Search for the cell housing the specified text and yield its (x, y) center coordinate. 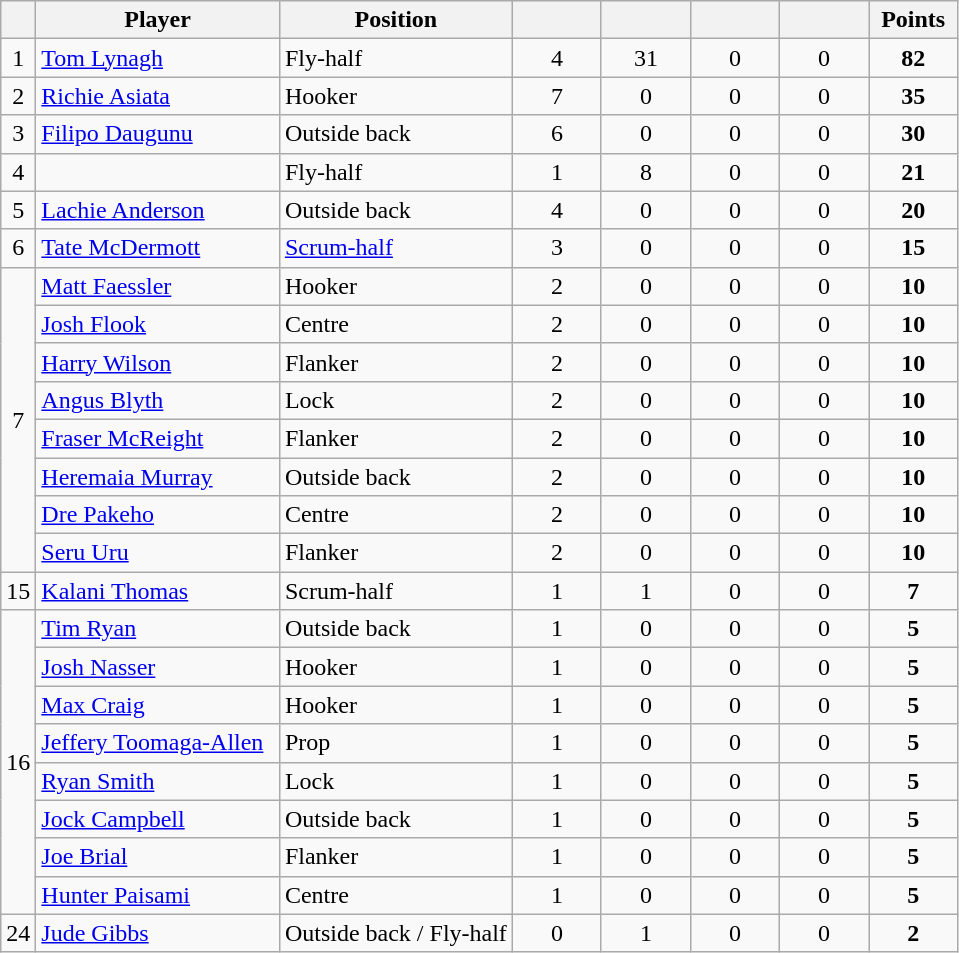
Dre Pakeho (158, 515)
Josh Flook (158, 324)
Player (158, 20)
21 (914, 172)
Angus Blyth (158, 400)
8 (646, 172)
Outside back / Fly-half (396, 933)
Seru Uru (158, 553)
Heremaia Murray (158, 477)
Josh Nasser (158, 667)
Ryan Smith (158, 781)
31 (646, 58)
Tate McDermott (158, 248)
Jock Campbell (158, 819)
Richie Asiata (158, 96)
Lachie Anderson (158, 210)
Fraser McReight (158, 438)
16 (18, 762)
Kalani Thomas (158, 591)
Tom Lynagh (158, 58)
Jeffery Toomaga-Allen (158, 743)
Hunter Paisami (158, 895)
Position (396, 20)
Harry Wilson (158, 362)
Filipo Daugunu (158, 134)
Joe Brial (158, 857)
Tim Ryan (158, 629)
Matt Faessler (158, 286)
Jude Gibbs (158, 933)
24 (18, 933)
35 (914, 96)
Points (914, 20)
30 (914, 134)
Prop (396, 743)
Max Craig (158, 705)
82 (914, 58)
20 (914, 210)
